Extract the [x, y] coordinate from the center of the cell holding the provided text.  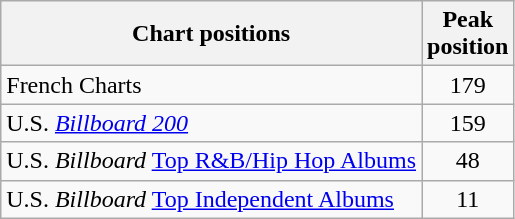
French Charts [212, 85]
U.S. Billboard Top Independent Albums [212, 199]
11 [468, 199]
179 [468, 85]
U.S. Billboard Top R&B/Hip Hop Albums [212, 161]
48 [468, 161]
159 [468, 123]
Chart positions [212, 34]
U.S. Billboard 200 [212, 123]
Peakposition [468, 34]
